Output the [x, y] coordinate of the center of the cell containing the given text.  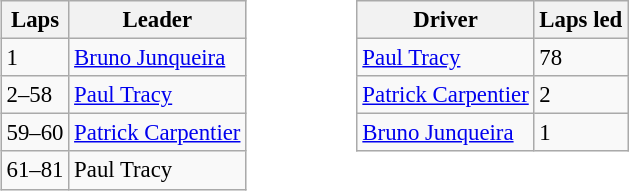
Laps led [581, 20]
Leader [158, 20]
61–81 [35, 170]
78 [581, 58]
2–58 [35, 95]
Driver [446, 20]
59–60 [35, 133]
Laps [35, 20]
2 [581, 95]
